Provide the [X, Y] coordinate of the cell's center where the given text is located.  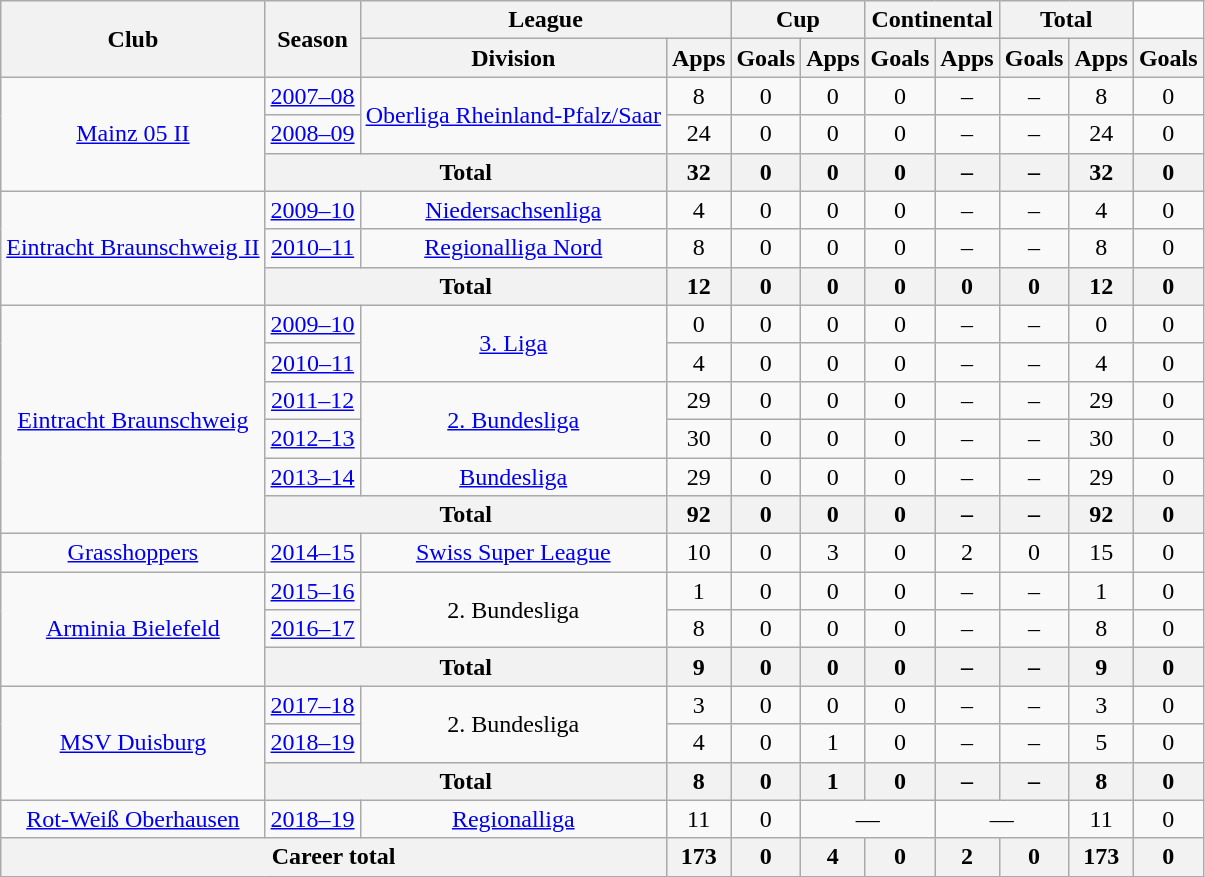
Regionalliga Nord [513, 248]
2007–08 [312, 96]
2017–18 [312, 705]
Continental [932, 20]
Division [513, 58]
Rot-Weiß Oberhausen [133, 819]
Club [133, 39]
5 [1101, 743]
2016–17 [312, 629]
3. Liga [513, 343]
Cup [798, 20]
Oberliga Rheinland-Pfalz/Saar [513, 115]
15 [1101, 553]
Career total [334, 857]
League [546, 20]
2015–16 [312, 591]
2012–13 [312, 438]
2011–12 [312, 400]
Arminia Bielefeld [133, 629]
Season [312, 39]
Grasshoppers [133, 553]
Swiss Super League [513, 553]
Regionalliga [513, 819]
Eintracht Braunschweig II [133, 248]
Bundesliga [513, 477]
2014–15 [312, 553]
2008–09 [312, 134]
MSV Duisburg [133, 743]
Eintracht Braunschweig [133, 419]
Niedersachsenliga [513, 210]
2013–14 [312, 477]
10 [698, 553]
Mainz 05 II [133, 134]
